For the text-containing cell, return its midpoint in [X, Y] coordinate format. 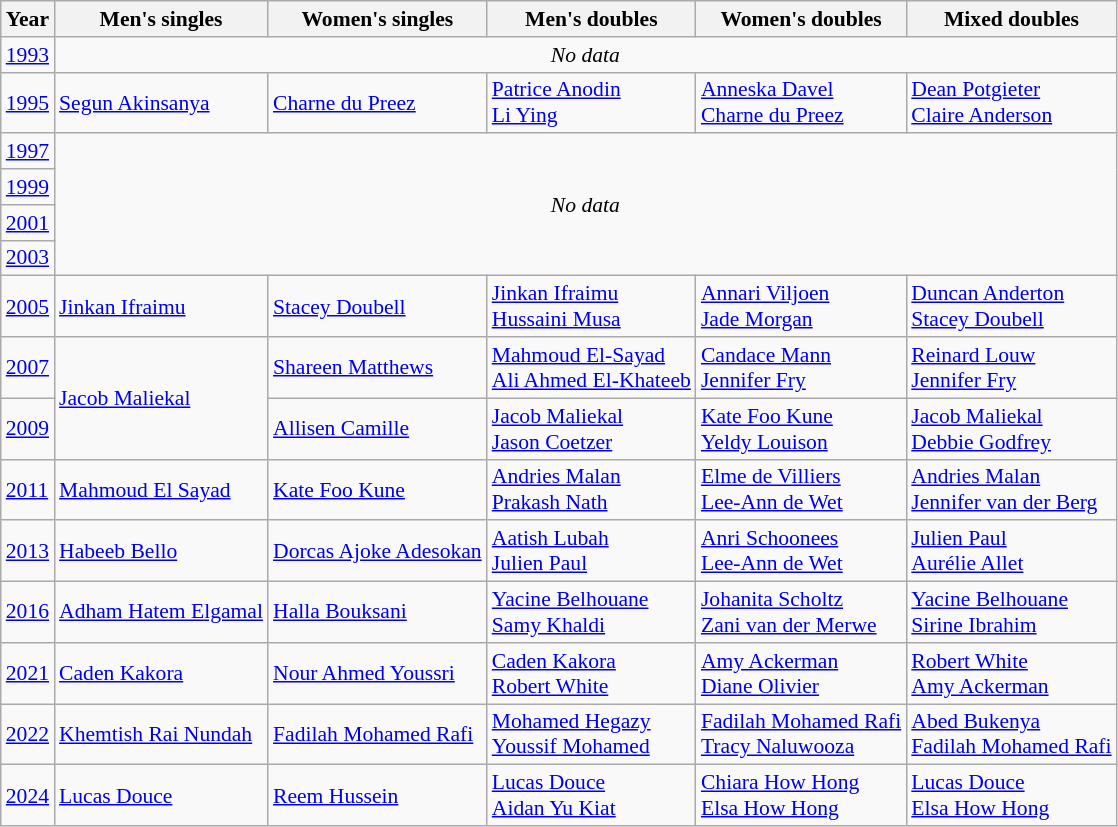
Andries Malan Prakash Nath [592, 490]
Chiara How Hong Elsa How Hong [801, 796]
1997 [28, 152]
Women's doubles [801, 19]
Robert White Amy Ackerman [1011, 674]
Caden Kakora Robert White [592, 674]
Kate Foo Kune [378, 490]
2013 [28, 552]
Women's singles [378, 19]
2009 [28, 428]
Jacob Maliekal Debbie Godfrey [1011, 428]
Yacine Belhouane Samy Khaldi [592, 612]
2016 [28, 612]
Mohamed Hegazy Youssif Mohamed [592, 734]
Adham Hatem Elgamal [161, 612]
Khemtish Rai Nundah [161, 734]
1999 [28, 187]
Charne du Preez [378, 102]
Nour Ahmed Youssri [378, 674]
2024 [28, 796]
Reem Hussein [378, 796]
Habeeb Bello [161, 552]
Yacine Belhouane Sirine Ibrahim [1011, 612]
Elme de Villiers Lee-Ann de Wet [801, 490]
Segun Akinsanya [161, 102]
Patrice Anodin Li Ying [592, 102]
Anri Schoonees Lee-Ann de Wet [801, 552]
Fadilah Mohamed Rafi [378, 734]
Andries Malan Jennifer van der Berg [1011, 490]
2001 [28, 223]
Stacey Doubell [378, 306]
Lucas Douce [161, 796]
Duncan Anderton Stacey Doubell [1011, 306]
2005 [28, 306]
Johanita Scholtz Zani van der Merwe [801, 612]
1995 [28, 102]
Caden Kakora [161, 674]
Mahmoud El-Sayad Ali Ahmed El-Khateeb [592, 368]
2007 [28, 368]
Men's singles [161, 19]
Dorcas Ajoke Adesokan [378, 552]
Jinkan Ifraimu Hussaini Musa [592, 306]
Year [28, 19]
2021 [28, 674]
Jacob Maliekal Jason Coetzer [592, 428]
Anneska Davel Charne du Preez [801, 102]
Jacob Maliekal [161, 398]
Candace Mann Jennifer Fry [801, 368]
Amy Ackerman Diane Olivier [801, 674]
2022 [28, 734]
Halla Bouksani [378, 612]
Jinkan Ifraimu [161, 306]
Reinard Louw Jennifer Fry [1011, 368]
2011 [28, 490]
Fadilah Mohamed Rafi Tracy Naluwooza [801, 734]
Lucas Douce Elsa How Hong [1011, 796]
Lucas Douce Aidan Yu Kiat [592, 796]
Annari Viljoen Jade Morgan [801, 306]
Allisen Camille [378, 428]
1993 [28, 55]
Men's doubles [592, 19]
Abed Bukenya Fadilah Mohamed Rafi [1011, 734]
Mixed doubles [1011, 19]
Mahmoud El Sayad [161, 490]
Dean Potgieter Claire Anderson [1011, 102]
2003 [28, 258]
Kate Foo Kune Yeldy Louison [801, 428]
Shareen Matthews [378, 368]
Julien Paul Aurélie Allet [1011, 552]
Aatish Lubah Julien Paul [592, 552]
